From the cell containing the given text, extract its center point as [X, Y] coordinate. 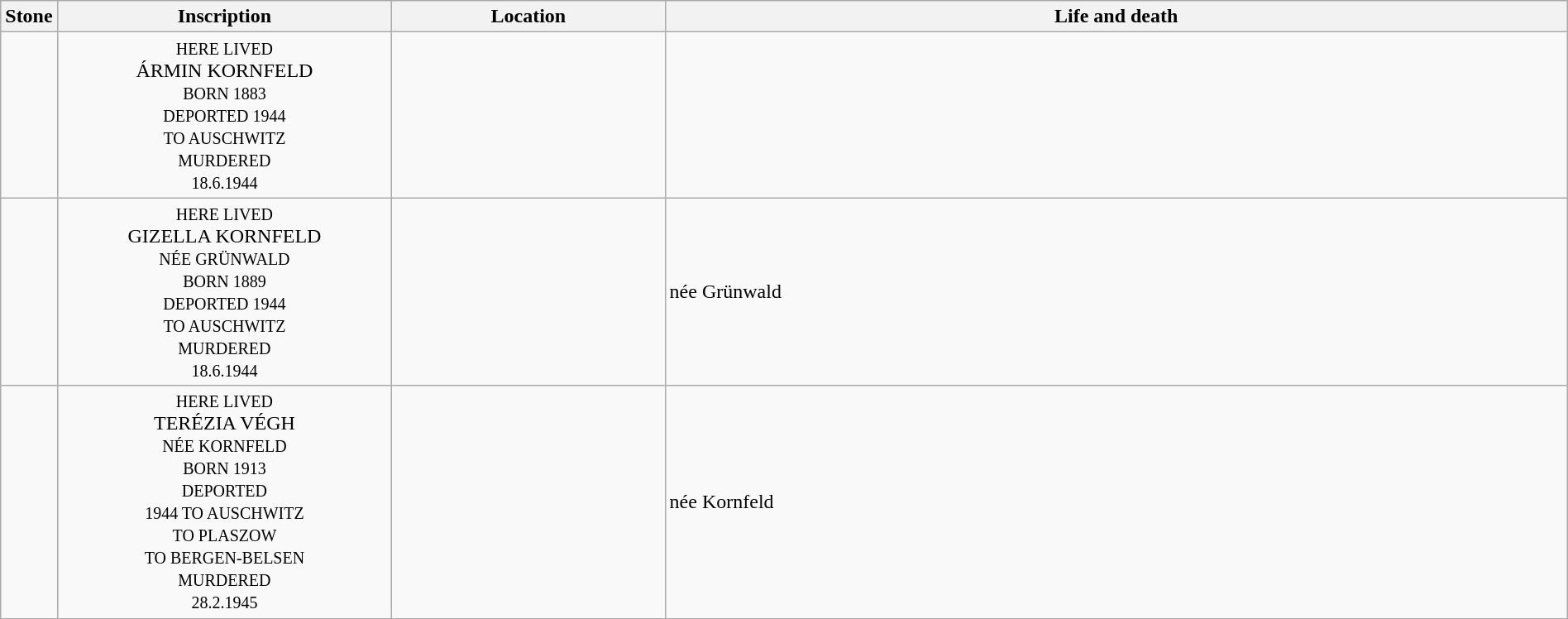
Life and death [1116, 17]
Stone [29, 17]
HERE LIVEDTERÉZIA VÉGH NÉE KORNFELDBORN 1913DEPORTED1944 TO AUSCHWITZTO PLASZOWTO BERGEN-BELSENMURDERED28.2.1945 [225, 501]
Inscription [225, 17]
Location [528, 17]
née Grünwald [1116, 291]
née Kornfeld [1116, 501]
HERE LIVEDÁRMIN KORNFELDBORN 1883DEPORTED 1944TO AUSCHWITZMURDERED18.6.1944 [225, 115]
HERE LIVEDGIZELLA KORNFELDNÉE GRÜNWALDBORN 1889DEPORTED 1944TO AUSCHWITZMURDERED18.6.1944 [225, 291]
